Pinpoint the cell where the given text exists, returning its [x, y] midpoint coordinate. 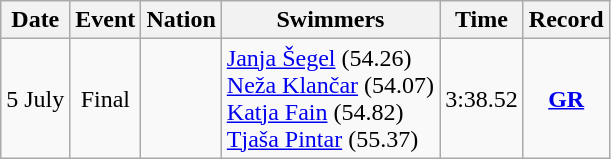
Nation [181, 20]
Date [36, 20]
Event [106, 20]
5 July [36, 98]
Janja Šegel (54.26)Neža Klančar (54.07)Katja Fain (54.82)Tjaša Pintar (55.37) [330, 98]
Time [482, 20]
Final [106, 98]
GR [566, 98]
3:38.52 [482, 98]
Swimmers [330, 20]
Record [566, 20]
